Return the (x, y) coordinate for the center point of the cell that contains the specified text.  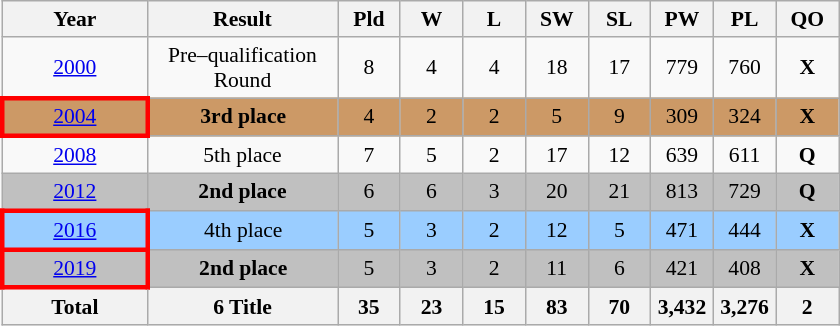
23 (432, 306)
4th place (242, 230)
444 (744, 230)
Total (74, 306)
20 (556, 192)
Result (242, 19)
PW (682, 19)
70 (620, 306)
Year (74, 19)
2016 (74, 230)
324 (744, 118)
611 (744, 156)
7 (370, 156)
471 (682, 230)
Pre–qualification Round (242, 68)
11 (556, 268)
3rd place (242, 118)
18 (556, 68)
639 (682, 156)
SW (556, 19)
779 (682, 68)
QO (808, 19)
L (494, 19)
421 (682, 268)
408 (744, 268)
8 (370, 68)
6 Title (242, 306)
309 (682, 118)
3,432 (682, 306)
2012 (74, 192)
Pld (370, 19)
2000 (74, 68)
35 (370, 306)
2004 (74, 118)
729 (744, 192)
2019 (74, 268)
21 (620, 192)
SL (620, 19)
813 (682, 192)
5th place (242, 156)
2008 (74, 156)
83 (556, 306)
W (432, 19)
9 (620, 118)
PL (744, 19)
15 (494, 306)
760 (744, 68)
3,276 (744, 306)
